Extract the (x, y) coordinate from the center of the cell holding the provided text.  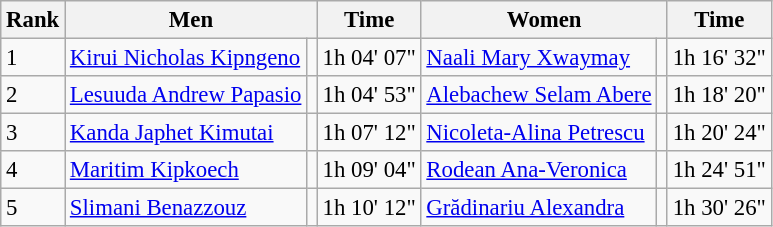
1h 18' 20" (719, 95)
2 (33, 95)
1h 07' 12" (369, 133)
Grădinariu Alexandra (539, 208)
Rank (33, 20)
1h 04' 07" (369, 58)
1h 04' 53" (369, 95)
Rodean Ana-Veronica (539, 170)
1h 09' 04" (369, 170)
1h 20' 24" (719, 133)
3 (33, 133)
1h 16' 32" (719, 58)
Kanda Japhet Kimutai (186, 133)
Alebachew Selam Abere (539, 95)
Kirui Nicholas Kipngeno (186, 58)
1 (33, 58)
1h 30' 26" (719, 208)
Slimani Benazzouz (186, 208)
1h 10' 12" (369, 208)
Maritim Kipkoech (186, 170)
Men (192, 20)
Nicoleta-Alina Petrescu (539, 133)
Naali Mary Xwaymay (539, 58)
4 (33, 170)
1h 24' 51" (719, 170)
Women (544, 20)
5 (33, 208)
Lesuuda Andrew Papasio (186, 95)
